For the text-containing cell, return its midpoint in [X, Y] coordinate format. 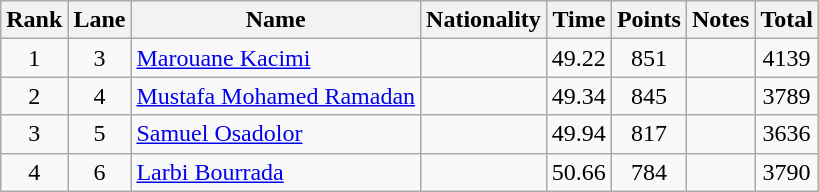
817 [648, 134]
5 [100, 134]
Points [648, 20]
Total [787, 20]
4139 [787, 58]
Time [578, 20]
Lane [100, 20]
Notes [720, 20]
50.66 [578, 172]
49.94 [578, 134]
Nationality [484, 20]
784 [648, 172]
Samuel Osadolor [276, 134]
845 [648, 96]
3790 [787, 172]
49.22 [578, 58]
6 [100, 172]
Rank [34, 20]
Mustafa Mohamed Ramadan [276, 96]
3789 [787, 96]
49.34 [578, 96]
851 [648, 58]
Marouane Kacimi [276, 58]
1 [34, 58]
Larbi Bourrada [276, 172]
Name [276, 20]
2 [34, 96]
3636 [787, 134]
